Scan for the cell matching the given text and deliver its [x, y] coordinate at center. 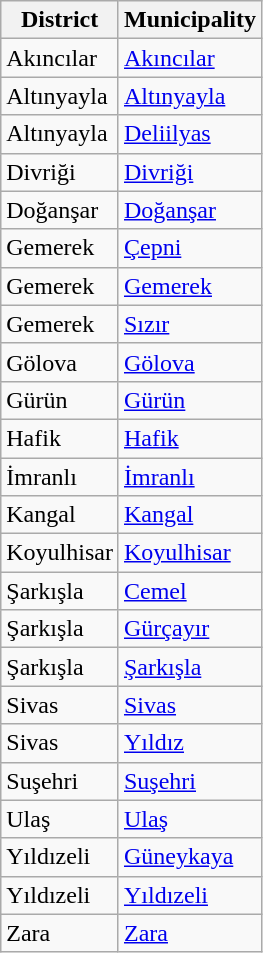
Güneykaya [190, 857]
Deliilyas [190, 134]
Sızır [190, 324]
Cemel [190, 591]
Municipality [190, 20]
Yıldız [190, 743]
Gürçayır [190, 629]
District [60, 20]
Çepni [190, 248]
